From the cell containing the given text, extract its center point as (X, Y) coordinate. 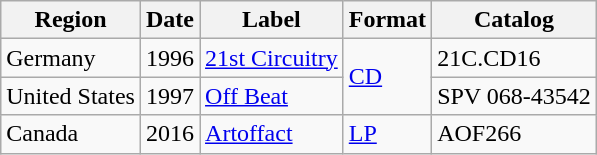
Canada (71, 134)
Catalog (514, 20)
LP (387, 134)
Off Beat (272, 96)
Label (272, 20)
CD (387, 77)
AOF266 (514, 134)
Germany (71, 58)
Region (71, 20)
Format (387, 20)
1996 (170, 58)
SPV 068-43542 (514, 96)
Date (170, 20)
Artoffact (272, 134)
21C.CD16 (514, 58)
2016 (170, 134)
United States (71, 96)
1997 (170, 96)
21st Circuitry (272, 58)
